Identify which cell holds the provided text, then report its (X, Y) central coordinate. 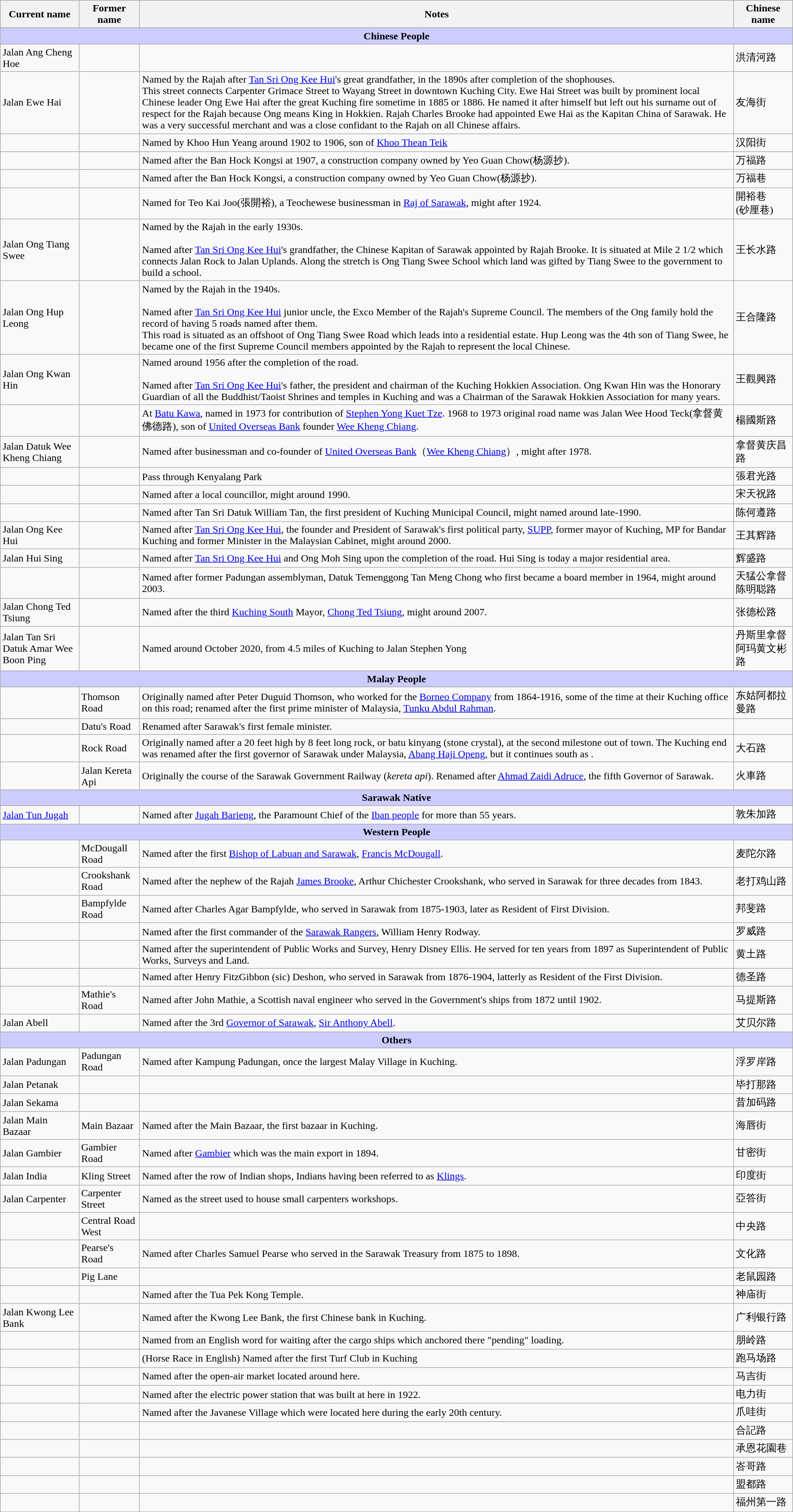
Named from an English word for waiting after the cargo ships which anchored there "pending" loading. (437, 1340)
王合隆路 (763, 318)
海唇街 (763, 1126)
Jalan Hui Sing (40, 559)
Notes (437, 14)
Named after Henry FitzGibbon (sic) Deshon, who served in Sarawak from 1876-1904, latterly as Resident of the First Division. (437, 977)
Named after Jugah Barieng, the Paramount Chief of the Iban people for more than 55 years. (437, 814)
福州第一路 (763, 1503)
Named after businessman and co-founder of United Overseas Bank（Wee Kheng Chiang）, might after 1978. (437, 452)
Current name (40, 14)
Named after the Ban Hock Kongsi at 1907, a construction company owned by Yeo Guan Chow(杨源抄). (437, 161)
辉盛路 (763, 559)
Named after Charles Samuel Pearse who served in the Sarawak Treasury from 1875 to 1898. (437, 1254)
Jalan Ong Kee Hui (40, 536)
Chinese People (396, 36)
邦斐路 (763, 909)
Named after the 3rd Governor of Sarawak, Sir Anthony Abell. (437, 1023)
Named after the first commander of the Sarawak Rangers, William Henry Rodway. (437, 931)
丹斯里拿督阿玛黄文彬路 (763, 649)
Named after Charles Agar Bampfylde, who served in Sarawak from 1875-1903, later as Resident of First Division. (437, 909)
Jalan Sekama (40, 1103)
印度街 (763, 1176)
Pig Lane (109, 1276)
老鼠园路 (763, 1276)
合記路 (763, 1431)
Jalan Padungan (40, 1062)
Jalan Kwong Lee Bank (40, 1317)
中央路 (763, 1226)
Thomson Road (109, 703)
友海街 (763, 103)
Named after the Ban Hock Kongsi, a construction company owned by Yeo Guan Chow(杨源抄). (437, 179)
东姑阿都拉曼路 (763, 703)
Named by Khoo Hun Yeang around 1902 to 1906, son of Khoo Thean Teik (437, 142)
承恩花園巷 (763, 1448)
Named after the Kwong Lee Bank, the first Chinese bank in Kuching. (437, 1317)
Jalan Ewe Hai (40, 103)
马提斯路 (763, 1000)
Named after former Padungan assemblyman, Datuk Temenggong Tan Meng Chong who first became a board member in 1964, might around 2003. (437, 583)
德圣路 (763, 977)
亞答街 (763, 1198)
Central Road West (109, 1226)
Jalan Carpenter (40, 1198)
Datu's Road (109, 726)
万福路 (763, 161)
Named around October 2020, from 4.5 miles of Kuching to Jalan Stephen Yong (437, 649)
神庙街 (763, 1295)
万福巷 (763, 179)
文化路 (763, 1254)
Jalan Ong Hup Leong (40, 318)
王觀興路 (763, 380)
Named after the third Kuching South Mayor, Chong Ted Tsiung, might around 2007. (437, 612)
楊國斯路 (763, 420)
(Horse Race in English) Named after the first Turf Club in Kuching (437, 1359)
Crookshank Road (109, 881)
Rock Road (109, 748)
火車路 (763, 775)
Named after Kampung Padungan, once the largest Malay Village in Kuching. (437, 1062)
张德松路 (763, 612)
Chinese name (763, 14)
艾贝尔路 (763, 1023)
毕打那路 (763, 1085)
Jalan Tan Sri Datuk Amar Wee Boon Ping (40, 649)
Jalan Petanak (40, 1085)
Jalan Kereta Api (109, 775)
Jalan Ong Tiang Swee (40, 250)
陈何遵路 (763, 513)
盟都路 (763, 1485)
敦朱加路 (763, 814)
張君光路 (763, 476)
Gambier Road (109, 1153)
Named for Teo Kai Joo(張開裕), a Teochewese businessman in Raj of Sarawak, might after 1924. (437, 203)
麦陀尔路 (763, 853)
Named after John Mathie, a Scottish naval engineer who served in the Government's ships from 1872 until 1902. (437, 1000)
浮罗岸路 (763, 1062)
Bampfylde Road (109, 909)
Padungan Road (109, 1062)
Main Bazaar (109, 1126)
汉阳街 (763, 142)
爪哇街 (763, 1413)
Named after the Javanese Village which were located here during the early 20th century. (437, 1413)
Pearse's Road (109, 1254)
Named after Tan Sri Datuk William Tan, the first president of Kuching Municipal Council, might named around late-1990. (437, 513)
Jalan Tun Jugah (40, 814)
Jalan Main Bazaar (40, 1126)
王其辉路 (763, 536)
Mathie's Road (109, 1000)
Jalan Datuk Wee Kheng Chiang (40, 452)
Named after the Tua Pek Kong Temple. (437, 1295)
Named after the nephew of the Rajah James Brooke, Arthur Chichester Crookshank, who served in Sarawak for three decades from 1843. (437, 881)
洪清河路 (763, 58)
Jalan Ang Cheng Hoe (40, 58)
Jalan Chong Ted Tsiung (40, 612)
Pass through Kenyalang Park (437, 476)
Others (396, 1040)
Western People (396, 832)
Named after the open-air market located around here. (437, 1376)
Named after the row of Indian shops, Indians having been referred to as Klings. (437, 1176)
Former name (109, 14)
拿督黄庆昌路 (763, 452)
Named after the first Bishop of Labuan and Sarawak, Francis McDougall. (437, 853)
Carpenter Street (109, 1198)
广利银行路 (763, 1317)
大石路 (763, 748)
Jalan India (40, 1176)
昔加码路 (763, 1103)
跑马场路 (763, 1359)
黄土路 (763, 954)
Kling Street (109, 1176)
朋岭路 (763, 1340)
Named after a local councillor, might around 1990. (437, 495)
Renamed after Sarawak's first female minister. (437, 726)
峇哥路 (763, 1466)
Jalan Abell (40, 1023)
Named as the street used to house small carpenters workshops. (437, 1198)
Sarawak Native (396, 798)
甘密街 (763, 1153)
罗威路 (763, 931)
Jalan Ong Kwan Hin (40, 380)
老打鸡山路 (763, 881)
Named after the Main Bazaar, the first bazaar in Kuching. (437, 1126)
Named after Tan Sri Ong Kee Hui and Ong Moh Sing upon the completion of the road. Hui Sing is today a major residential area. (437, 559)
宋天祝路 (763, 495)
马吉街 (763, 1376)
McDougall Road (109, 853)
Originally the course of the Sarawak Government Railway (kereta api). Renamed after Ahmad Zaidi Adruce, the fifth Governor of Sarawak. (437, 775)
Jalan Gambier (40, 1153)
王长水路 (763, 250)
Named after Gambier which was the main export in 1894. (437, 1153)
电力街 (763, 1394)
Named after the electric power station that was built at here in 1922. (437, 1394)
開裕巷(砂厘巷) (763, 203)
Malay People (396, 679)
天猛公拿督陈明聪路 (763, 583)
